Pinpoint the cell where the given text exists, returning its [x, y] midpoint coordinate. 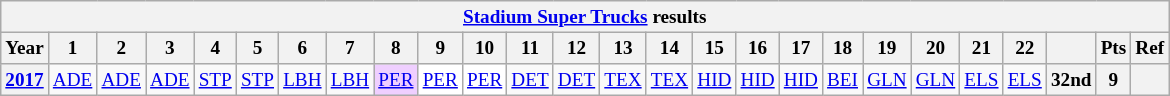
11 [530, 48]
16 [758, 48]
Ref [1150, 48]
21 [982, 48]
19 [888, 48]
14 [669, 48]
2 [122, 48]
Pts [1114, 48]
12 [576, 48]
17 [800, 48]
2017 [25, 80]
5 [257, 48]
22 [1024, 48]
4 [215, 48]
3 [170, 48]
7 [350, 48]
32nd [1071, 80]
20 [936, 48]
10 [484, 48]
BEI [842, 80]
13 [623, 48]
Year [25, 48]
Stadium Super Trucks results [585, 17]
15 [714, 48]
8 [396, 48]
1 [72, 48]
18 [842, 48]
6 [303, 48]
